Locate the cell with the specified text and output its [x, y] center coordinate. 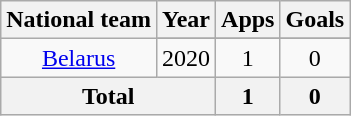
Total [108, 96]
National team [79, 20]
Apps [248, 20]
Goals [315, 20]
Belarus [79, 58]
2020 [186, 58]
Year [186, 20]
